Return [x, y] of the center of cell containing provided text 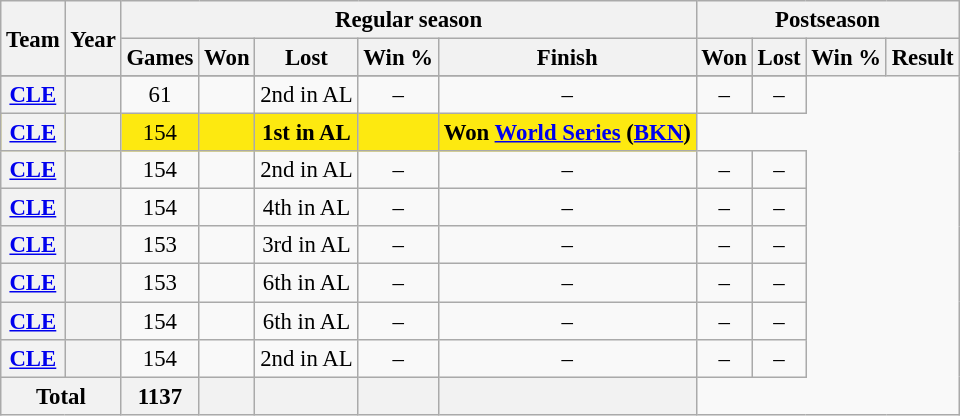
4th in AL [306, 208]
Won World Series (BKN) [567, 133]
Year [93, 38]
1137 [160, 396]
3rd in AL [306, 245]
Postseason [828, 20]
Team [33, 38]
Total [61, 396]
1st in AL [306, 133]
Result [922, 58]
Games [160, 58]
Finish [567, 58]
61 [160, 95]
Regular season [408, 20]
